Identify which cell holds the provided text, then report its [X, Y] central coordinate. 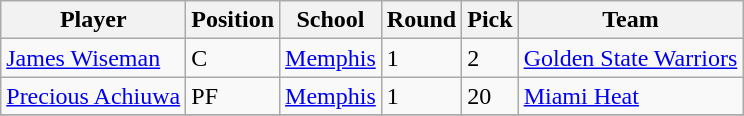
C [233, 58]
PF [233, 96]
Pick [490, 20]
Golden State Warriors [630, 58]
Precious Achiuwa [94, 96]
Position [233, 20]
Round [421, 20]
James Wiseman [94, 58]
20 [490, 96]
2 [490, 58]
Team [630, 20]
School [331, 20]
Player [94, 20]
Miami Heat [630, 96]
